From the cell containing the given text, extract its center point as [x, y] coordinate. 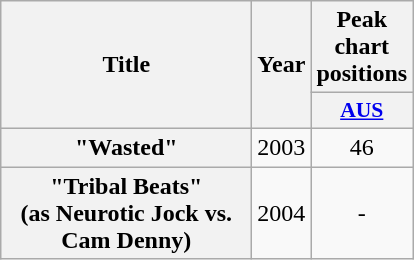
AUS [362, 111]
Year [282, 65]
2004 [282, 212]
"Wasted" [126, 147]
Title [126, 65]
Peak chart positions [362, 47]
2003 [282, 147]
- [362, 212]
46 [362, 147]
"Tribal Beats" (as Neurotic Jock vs. Cam Denny) [126, 212]
